Scan for the cell matching the given text and deliver its [X, Y] coordinate at center. 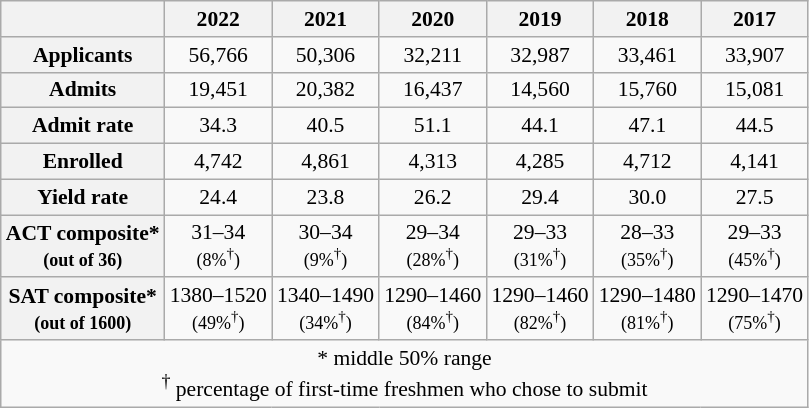
30–34(9%†) [326, 246]
ACT composite*(out of 36) [83, 246]
44.1 [540, 126]
1290–1460(82%†) [540, 308]
2017 [754, 19]
24.4 [218, 197]
29–33(31%†) [540, 246]
33,461 [648, 54]
2019 [540, 19]
1290–1480(81%†) [648, 308]
29.4 [540, 197]
4,742 [218, 161]
1290–1470(75%†) [754, 308]
2020 [432, 19]
15,081 [754, 90]
31–34(8%†) [218, 246]
30.0 [648, 197]
20,382 [326, 90]
Applicants [83, 54]
4,712 [648, 161]
51.1 [432, 126]
27.5 [754, 197]
2021 [326, 19]
2018 [648, 19]
29–34(28%†) [432, 246]
40.5 [326, 126]
SAT composite*(out of 1600) [83, 308]
4,313 [432, 161]
4,141 [754, 161]
19,451 [218, 90]
1380–1520(49%†) [218, 308]
Admits [83, 90]
16,437 [432, 90]
50,306 [326, 54]
56,766 [218, 54]
28–33(35%†) [648, 246]
44.5 [754, 126]
29–33(45%†) [754, 246]
26.2 [432, 197]
Admit rate [83, 126]
4,861 [326, 161]
23.8 [326, 197]
Yield rate [83, 197]
34.3 [218, 126]
1340–1490(34%†) [326, 308]
4,285 [540, 161]
1290–1460(84%†) [432, 308]
33,907 [754, 54]
2022 [218, 19]
32,211 [432, 54]
* middle 50% range † percentage of first-time freshmen who chose to submit [404, 374]
15,760 [648, 90]
47.1 [648, 126]
14,560 [540, 90]
32,987 [540, 54]
Enrolled [83, 161]
